Identify which cell holds the provided text, then report its (x, y) central coordinate. 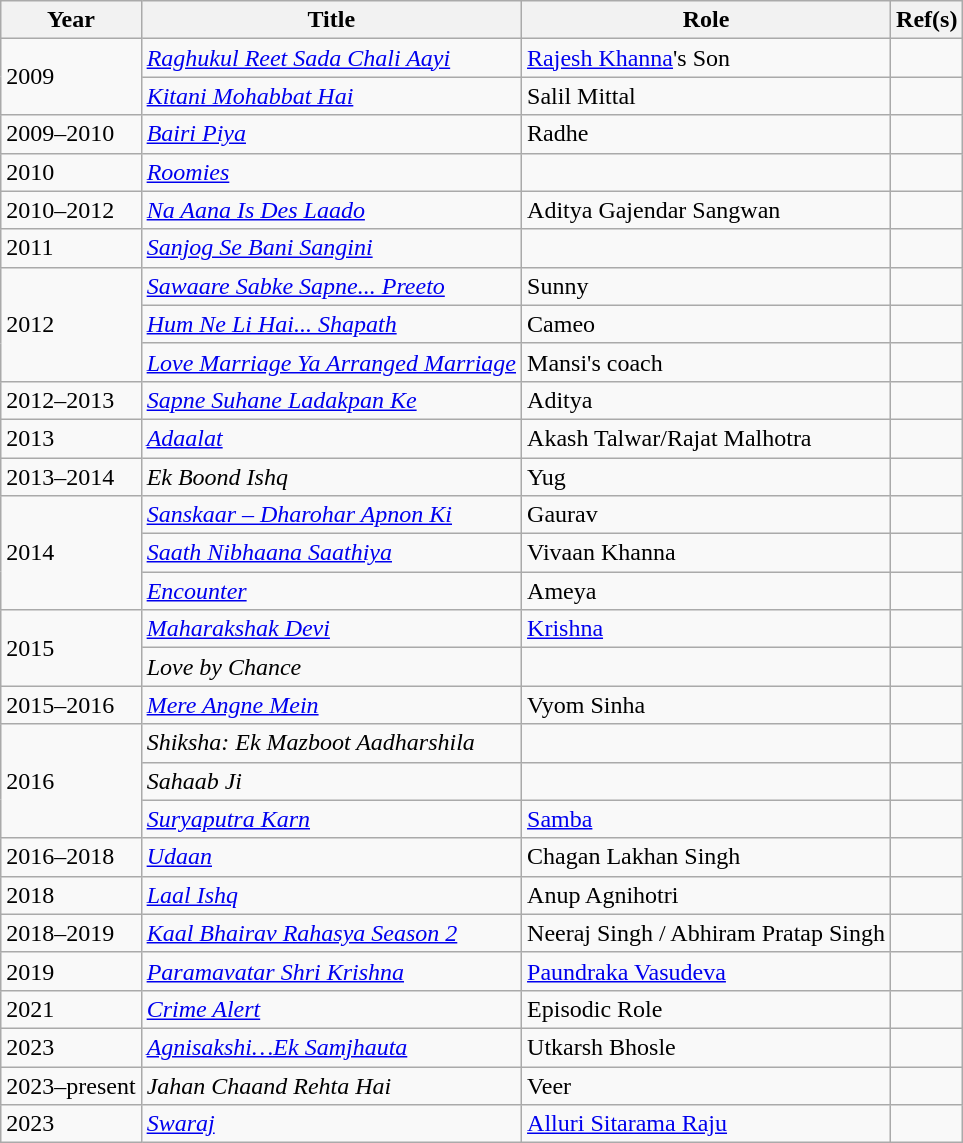
Crime Alert (331, 1009)
Sunny (706, 286)
Krishna (706, 629)
Rajesh Khanna's Son (706, 58)
Swaraj (331, 1124)
Vivaan Khanna (706, 553)
Gaurav (706, 515)
Kitani Mohabbat Hai (331, 96)
Cameo (706, 324)
2011 (71, 248)
2012–2013 (71, 400)
Akash Talwar/Rajat Malhotra (706, 438)
Saath Nibhaana Saathiya (331, 553)
Samba (706, 819)
Role (706, 20)
Udaan (331, 857)
Alluri Sitarama Raju (706, 1124)
Paramavatar Shri Krishna (331, 971)
2009–2010 (71, 134)
Episodic Role (706, 1009)
Mere Angne Mein (331, 705)
Anup Agnihotri (706, 895)
Suryaputra Karn (331, 819)
Sanskaar – Dharohar Apnon Ki (331, 515)
Sawaare Sabke Sapne... Preeto (331, 286)
2019 (71, 971)
Yug (706, 477)
2012 (71, 324)
2018–2019 (71, 933)
Utkarsh Bhosle (706, 1047)
2018 (71, 895)
2021 (71, 1009)
2014 (71, 553)
Hum Ne Li Hai... Shapath (331, 324)
2023–present (71, 1085)
Ref(s) (927, 20)
2016–2018 (71, 857)
Love by Chance (331, 667)
2013–2014 (71, 477)
Shiksha: Ek Mazboot Aadharshila (331, 743)
2015 (71, 648)
Maharakshak Devi (331, 629)
Ek Boond Ishq (331, 477)
Na Aana Is Des Laado (331, 210)
Agnisakshi…Ek Samjhauta (331, 1047)
Aditya Gajendar Sangwan (706, 210)
2009 (71, 77)
Chagan Lakhan Singh (706, 857)
Sahaab Ji (331, 781)
2010–2012 (71, 210)
Year (71, 20)
Ameya (706, 591)
2016 (71, 781)
Laal Ishq (331, 895)
2013 (71, 438)
Neeraj Singh / Abhiram Pratap Singh (706, 933)
Vyom Sinha (706, 705)
Salil Mittal (706, 96)
Paundraka Vasudeva (706, 971)
Veer (706, 1085)
Aditya (706, 400)
2015–2016 (71, 705)
Sanjog Se Bani Sangini (331, 248)
Adaalat (331, 438)
Love Marriage Ya Arranged Marriage (331, 362)
Radhe (706, 134)
Kaal Bhairav Rahasya Season 2 (331, 933)
Sapne Suhane Ladakpan Ke (331, 400)
Encounter (331, 591)
2010 (71, 172)
Mansi's coach (706, 362)
Jahan Chaand Rehta Hai (331, 1085)
Raghukul Reet Sada Chali Aayi (331, 58)
Bairi Piya (331, 134)
Roomies (331, 172)
Title (331, 20)
